Provide the (x, y) coordinate of the cell's center where the given text is located.  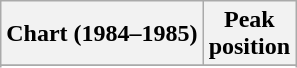
Peakposition (249, 34)
Chart (1984–1985) (102, 34)
